Locate the cell with the specified text and output its [x, y] center coordinate. 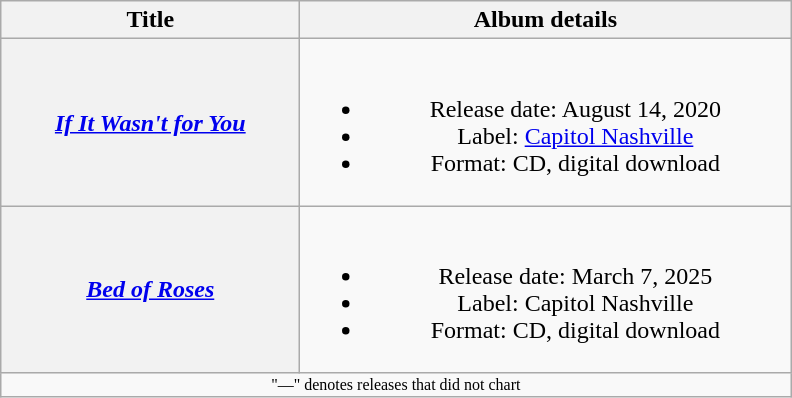
"—" denotes releases that did not chart [396, 385]
Release date: March 7, 2025Label: Capitol NashvilleFormat: CD, digital download [546, 290]
Bed of Roses [150, 290]
If It Wasn't for You [150, 122]
Release date: August 14, 2020Label: Capitol NashvilleFormat: CD, digital download [546, 122]
Title [150, 20]
Album details [546, 20]
